Detect which cell encompasses the target text, then output its (X, Y) center coordinate. 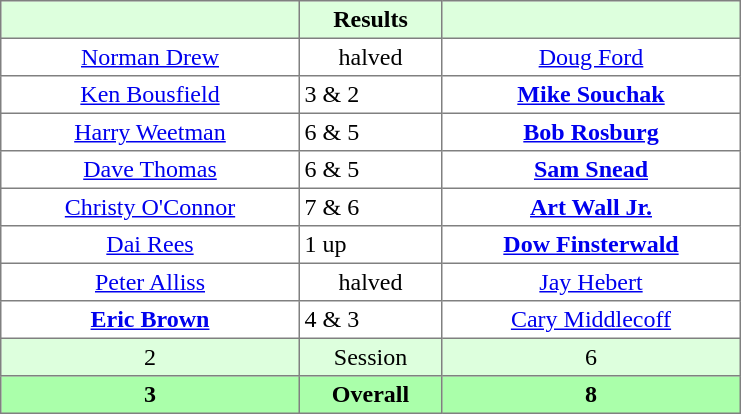
Peter Alliss (150, 282)
Christy O'Connor (150, 207)
Ken Bousfield (150, 95)
Dow Finsterwald (591, 245)
Eric Brown (150, 320)
Norman Drew (150, 57)
Doug Ford (591, 57)
Overall (370, 395)
Sam Snead (591, 170)
Dai Rees (150, 245)
Mike Souchak (591, 95)
Results (370, 20)
Dave Thomas (150, 170)
6 (591, 357)
Art Wall Jr. (591, 207)
4 & 3 (370, 320)
Bob Rosburg (591, 132)
Harry Weetman (150, 132)
Session (370, 357)
Cary Middlecoff (591, 320)
7 & 6 (370, 207)
Jay Hebert (591, 282)
3 & 2 (370, 95)
3 (150, 395)
1 up (370, 245)
2 (150, 357)
8 (591, 395)
